Determine the [X, Y] coordinate at the center of the cell enclosing the given text.  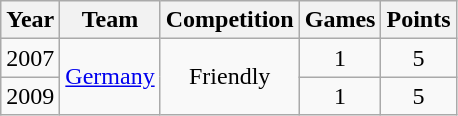
2009 [30, 96]
Germany [110, 77]
Year [30, 20]
Points [418, 20]
Friendly [230, 77]
2007 [30, 58]
Team [110, 20]
Competition [230, 20]
Games [340, 20]
